Output the [X, Y] coordinate of the center of the cell containing the given text.  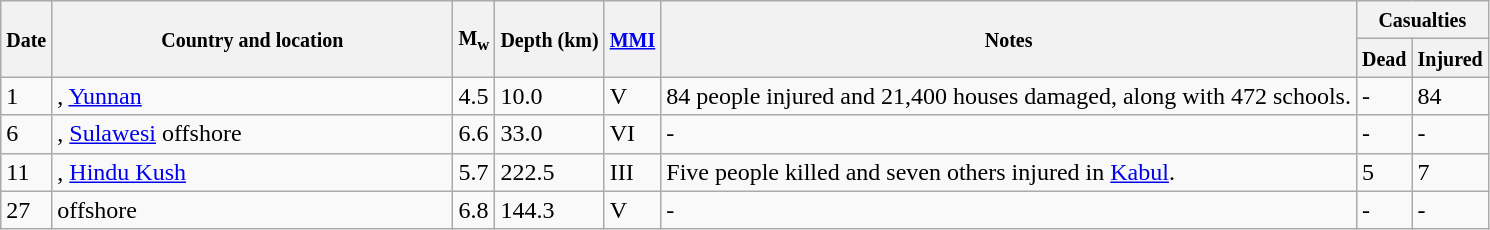
10.0 [550, 96]
11 [26, 172]
27 [26, 210]
Casualties [1422, 20]
Mw [474, 39]
5.7 [474, 172]
144.3 [550, 210]
Five people killed and seven others injured in Kabul. [1009, 172]
84 people injured and 21,400 houses damaged, along with 472 schools. [1009, 96]
7 [1450, 172]
Date [26, 39]
222.5 [550, 172]
, Hindu Kush [252, 172]
84 [1450, 96]
5 [1384, 172]
Notes [1009, 39]
offshore [252, 210]
Country and location [252, 39]
III [632, 172]
4.5 [474, 96]
Depth (km) [550, 39]
MMI [632, 39]
6.8 [474, 210]
33.0 [550, 134]
, Sulawesi offshore [252, 134]
Injured [1450, 58]
Dead [1384, 58]
VI [632, 134]
6.6 [474, 134]
, Yunnan [252, 96]
1 [26, 96]
6 [26, 134]
